Output the (X, Y) coordinate of the center of the cell containing the given text.  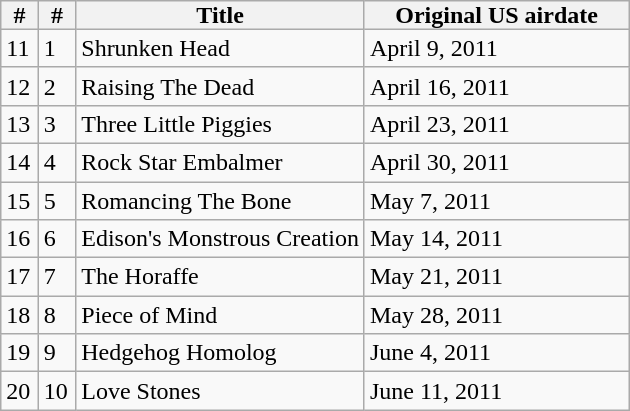
13 (20, 124)
April 30, 2011 (496, 162)
8 (57, 315)
7 (57, 277)
18 (20, 315)
May 21, 2011 (496, 277)
Piece of Mind (220, 315)
April 16, 2011 (496, 86)
The Horaffe (220, 277)
20 (20, 391)
April 23, 2011 (496, 124)
16 (20, 239)
14 (20, 162)
9 (57, 353)
19 (20, 353)
6 (57, 239)
June 11, 2011 (496, 391)
Hedgehog Homolog (220, 353)
17 (20, 277)
May 28, 2011 (496, 315)
Rock Star Embalmer (220, 162)
4 (57, 162)
11 (20, 48)
2 (57, 86)
Shrunken Head (220, 48)
Title (220, 15)
June 4, 2011 (496, 353)
Edison's Monstrous Creation (220, 239)
May 14, 2011 (496, 239)
15 (20, 201)
12 (20, 86)
1 (57, 48)
Three Little Piggies (220, 124)
May 7, 2011 (496, 201)
10 (57, 391)
Love Stones (220, 391)
Original US airdate (496, 15)
3 (57, 124)
5 (57, 201)
April 9, 2011 (496, 48)
Romancing The Bone (220, 201)
Raising The Dead (220, 86)
